Detect which cell encompasses the target text, then output its (X, Y) center coordinate. 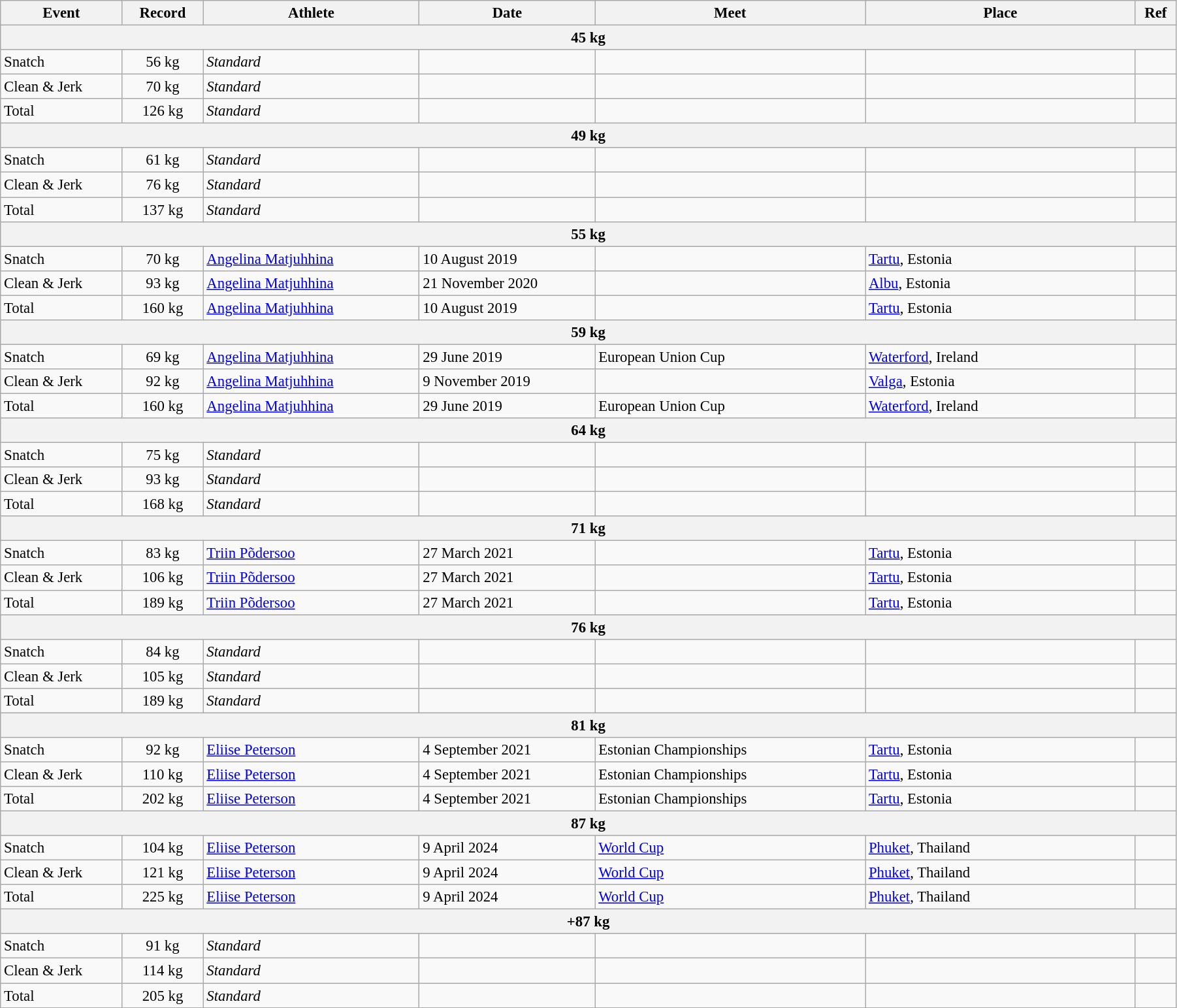
81 kg (588, 725)
83 kg (163, 553)
64 kg (588, 431)
225 kg (163, 897)
Ref (1155, 13)
84 kg (163, 651)
Albu, Estonia (1001, 283)
71 kg (588, 528)
106 kg (163, 578)
55 kg (588, 234)
126 kg (163, 111)
202 kg (163, 799)
Event (61, 13)
87 kg (588, 824)
137 kg (163, 210)
91 kg (163, 947)
Valga, Estonia (1001, 382)
205 kg (163, 996)
Record (163, 13)
110 kg (163, 774)
114 kg (163, 971)
168 kg (163, 504)
45 kg (588, 38)
9 November 2019 (507, 382)
69 kg (163, 357)
61 kg (163, 160)
Place (1001, 13)
105 kg (163, 676)
+87 kg (588, 922)
Athlete (311, 13)
56 kg (163, 62)
21 November 2020 (507, 283)
121 kg (163, 873)
Meet (730, 13)
104 kg (163, 848)
59 kg (588, 333)
Date (507, 13)
75 kg (163, 455)
49 kg (588, 136)
